Pinpoint the cell where the given text exists, returning its (X, Y) midpoint coordinate. 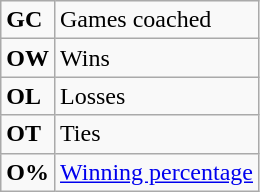
Ties (156, 134)
OL (28, 96)
GC (28, 20)
Wins (156, 58)
O% (28, 172)
Winning percentage (156, 172)
Losses (156, 96)
OW (28, 58)
OT (28, 134)
Games coached (156, 20)
